Find where the given text appears and provide that cell's center as (X, Y) coordinate. 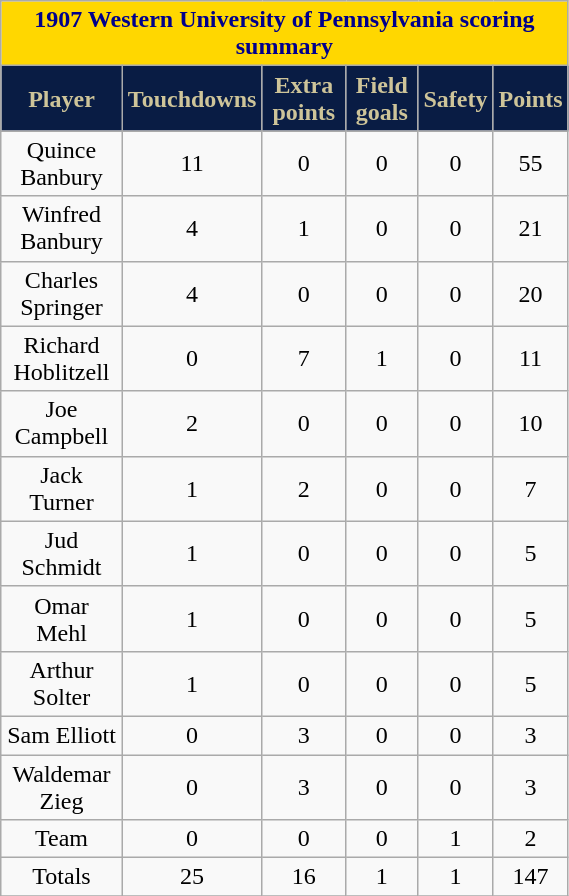
Totals (62, 877)
147 (530, 877)
Extra points (304, 98)
Joe Campbell (62, 424)
Quince Banbury (62, 164)
20 (530, 294)
Safety (456, 98)
Omar Mehl (62, 618)
Jud Schmidt (62, 554)
Field goals (382, 98)
55 (530, 164)
25 (192, 877)
Points (530, 98)
Player (62, 98)
Team (62, 839)
Waldemar Zieg (62, 786)
1907 Western University of Pennsylvania scoring summary (284, 34)
Charles Springer (62, 294)
Jack Turner (62, 488)
Touchdowns (192, 98)
21 (530, 228)
10 (530, 424)
Arthur Solter (62, 684)
16 (304, 877)
Richard Hoblitzell (62, 358)
Sam Elliott (62, 735)
Winfred Banbury (62, 228)
